For the text-containing cell, return its midpoint in (x, y) coordinate format. 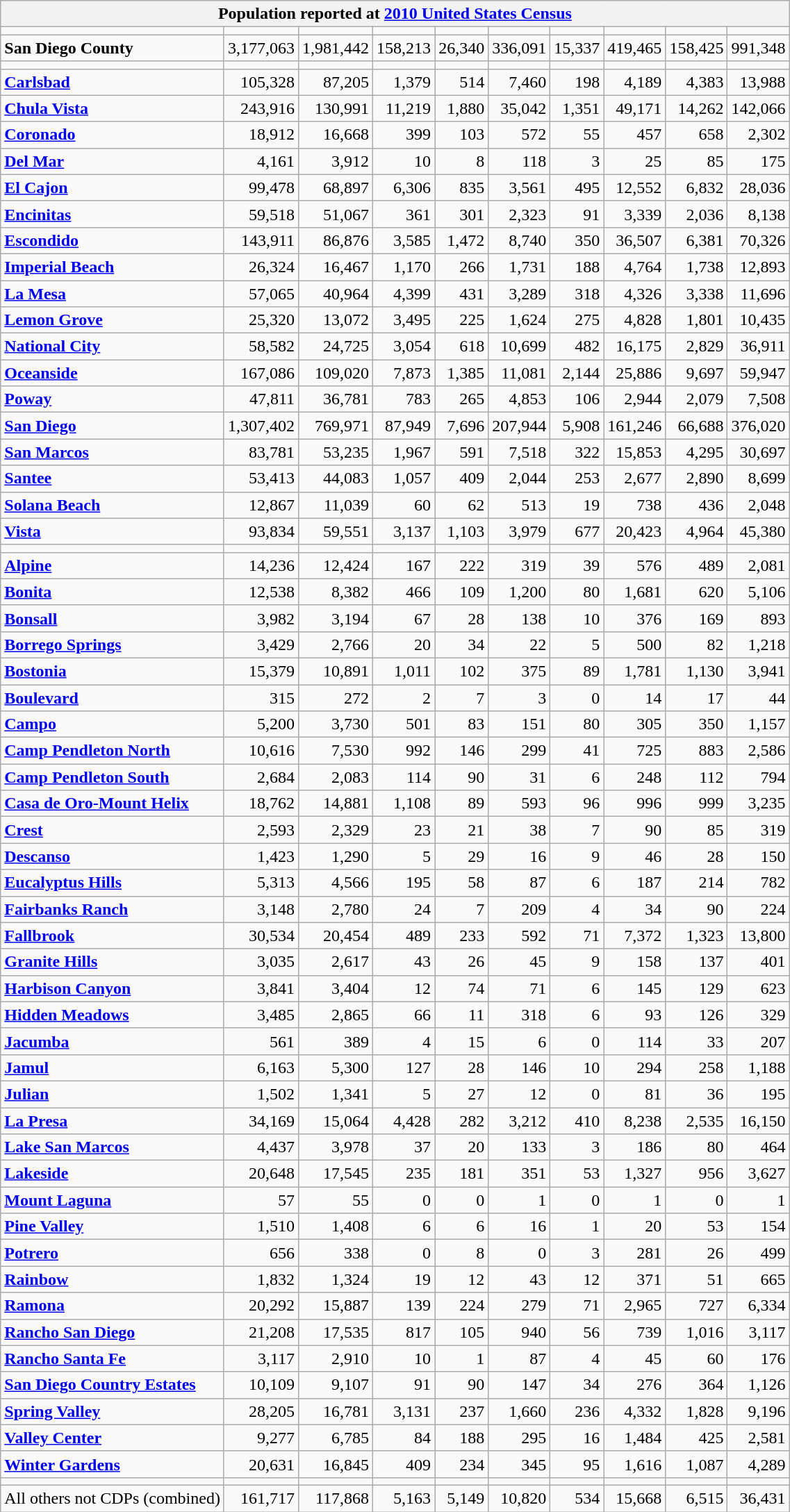
3,194 (336, 618)
329 (759, 1015)
436 (696, 505)
Campo (113, 724)
1,502 (261, 1094)
725 (635, 751)
272 (336, 698)
351 (520, 1174)
62 (461, 505)
282 (461, 1120)
956 (696, 1174)
1,681 (635, 592)
31 (520, 777)
727 (696, 1306)
36,431 (759, 1498)
130,991 (336, 108)
4,964 (696, 531)
17 (696, 698)
Camp Pendleton South (113, 777)
66,688 (696, 426)
3,148 (261, 909)
Oceanside (113, 373)
2,684 (261, 777)
482 (577, 347)
27 (461, 1094)
Chula Vista (113, 108)
14,236 (261, 565)
3,429 (261, 645)
3,978 (336, 1147)
Borrego Springs (113, 645)
1,327 (635, 1174)
20,631 (261, 1464)
3,941 (759, 671)
1,981,442 (336, 48)
1,188 (759, 1067)
158 (635, 962)
3,912 (336, 161)
1,408 (336, 1227)
6,163 (261, 1067)
6,381 (696, 240)
992 (404, 751)
11,081 (520, 373)
18,912 (261, 135)
Jacumba (113, 1041)
96 (577, 804)
Granite Hills (113, 962)
10,616 (261, 751)
2,617 (336, 962)
70,326 (759, 240)
1,218 (759, 645)
Ramona (113, 1306)
3,289 (520, 294)
2,581 (759, 1438)
Mount Laguna (113, 1200)
243,916 (261, 108)
35,042 (520, 108)
1,108 (404, 804)
419,465 (635, 48)
All others not CDPs (combined) (113, 1498)
2,323 (520, 214)
Potrero (113, 1253)
45,380 (759, 531)
3,054 (404, 347)
13,800 (759, 936)
1,379 (404, 82)
276 (635, 1385)
1,510 (261, 1227)
2,965 (635, 1306)
739 (635, 1332)
3,338 (696, 294)
1,880 (461, 108)
592 (520, 936)
222 (461, 565)
738 (635, 505)
133 (520, 1147)
Crest (113, 830)
5,149 (461, 1498)
74 (461, 988)
47,811 (261, 399)
1,057 (404, 479)
361 (404, 214)
12,552 (635, 188)
9,277 (261, 1438)
36,507 (635, 240)
57,065 (261, 294)
30,534 (261, 936)
4,161 (261, 161)
4,295 (696, 452)
7,508 (759, 399)
501 (404, 724)
279 (520, 1306)
13,072 (336, 320)
15,064 (336, 1120)
147 (520, 1385)
2 (404, 698)
7,696 (461, 426)
83,781 (261, 452)
Rancho San Diego (113, 1332)
28,205 (261, 1411)
34,169 (261, 1120)
53,235 (336, 452)
12,538 (261, 592)
26,340 (461, 48)
431 (461, 294)
3,131 (404, 1411)
23 (404, 830)
18,762 (261, 804)
236 (577, 1411)
2,048 (759, 505)
33 (696, 1041)
2,329 (336, 830)
Del Mar (113, 161)
3,730 (336, 724)
3,212 (520, 1120)
Eucalyptus Hills (113, 883)
1,828 (696, 1411)
16,150 (759, 1120)
457 (635, 135)
3,137 (404, 531)
3,979 (520, 531)
126 (696, 1015)
167,086 (261, 373)
29 (461, 856)
3,235 (759, 804)
376,020 (759, 426)
Descanso (113, 856)
207 (759, 1041)
169 (696, 618)
139 (404, 1306)
2,036 (696, 214)
5,313 (261, 883)
364 (696, 1385)
Spring Valley (113, 1411)
783 (404, 399)
El Cajon (113, 188)
371 (635, 1279)
22 (520, 645)
36,911 (759, 347)
4,289 (759, 1464)
2,535 (696, 1120)
305 (635, 724)
1,660 (520, 1411)
Rainbow (113, 1279)
3,561 (520, 188)
Harbison Canyon (113, 988)
3,627 (759, 1174)
57 (261, 1200)
Imperial Beach (113, 267)
4,189 (635, 82)
15,668 (635, 1498)
495 (577, 188)
389 (336, 1041)
Encinitas (113, 214)
15,887 (336, 1306)
40,964 (336, 294)
59,551 (336, 531)
51 (696, 1279)
118 (520, 161)
1,016 (696, 1332)
237 (461, 1411)
12,893 (759, 267)
2,780 (336, 909)
376 (635, 618)
National City (113, 347)
59,947 (759, 373)
87,205 (336, 82)
84 (404, 1438)
1,157 (759, 724)
161,717 (261, 1498)
1,472 (461, 240)
225 (461, 320)
299 (520, 751)
209 (520, 909)
3,485 (261, 1015)
207,944 (520, 426)
623 (759, 988)
99,478 (261, 188)
233 (461, 936)
129 (696, 988)
3,585 (404, 240)
561 (261, 1041)
187 (635, 883)
Vista (113, 531)
San Marcos (113, 452)
67 (404, 618)
15 (461, 1041)
16,668 (336, 135)
10,891 (336, 671)
82 (696, 645)
41 (577, 751)
Rancho Santa Fe (113, 1359)
500 (635, 645)
3,404 (336, 988)
7,530 (336, 751)
6,334 (759, 1306)
Coronado (113, 135)
14,881 (336, 804)
105 (461, 1332)
1,087 (696, 1464)
81 (635, 1094)
198 (577, 82)
1,011 (404, 671)
12,424 (336, 565)
175 (759, 161)
102 (461, 671)
1,307,402 (261, 426)
345 (520, 1464)
17,535 (336, 1332)
5,908 (577, 426)
158,213 (404, 48)
7,518 (520, 452)
1,130 (696, 671)
3,982 (261, 618)
5,106 (759, 592)
150 (759, 856)
3,495 (404, 320)
143,911 (261, 240)
1,103 (461, 531)
Poway (113, 399)
338 (336, 1253)
3,339 (635, 214)
2,944 (635, 399)
258 (696, 1067)
158,425 (696, 48)
San Diego Country Estates (113, 1385)
9,697 (696, 373)
7,460 (520, 82)
576 (635, 565)
20,292 (261, 1306)
665 (759, 1279)
58 (461, 883)
44,083 (336, 479)
2,079 (696, 399)
137 (696, 962)
6,785 (336, 1438)
7,873 (404, 373)
9,196 (759, 1411)
8,238 (635, 1120)
235 (404, 1174)
5,200 (261, 724)
1,624 (520, 320)
618 (461, 347)
234 (461, 1464)
Alpine (113, 565)
142,066 (759, 108)
4,437 (261, 1147)
322 (577, 452)
275 (577, 320)
25 (635, 161)
138 (520, 618)
4,828 (635, 320)
38 (520, 830)
991,348 (759, 48)
301 (461, 214)
514 (461, 82)
21 (461, 830)
658 (696, 135)
86,876 (336, 240)
4,399 (404, 294)
782 (759, 883)
16,467 (336, 267)
8,138 (759, 214)
399 (404, 135)
2,677 (635, 479)
401 (759, 962)
161,246 (635, 426)
835 (461, 188)
2,081 (759, 565)
Lemon Grove (113, 320)
375 (520, 671)
20,648 (261, 1174)
117,868 (336, 1498)
2,829 (696, 347)
24,725 (336, 347)
186 (635, 1147)
266 (461, 267)
13,988 (759, 82)
17,545 (336, 1174)
281 (635, 1253)
Julian (113, 1094)
58,582 (261, 347)
Pine Valley (113, 1227)
10,699 (520, 347)
1,781 (635, 671)
593 (520, 804)
39 (577, 565)
794 (759, 777)
37 (404, 1147)
Camp Pendleton North (113, 751)
425 (696, 1438)
5,163 (404, 1498)
109 (461, 592)
2,083 (336, 777)
1,323 (696, 936)
253 (577, 479)
11,219 (404, 108)
16,781 (336, 1411)
Fallbrook (113, 936)
San Diego (113, 426)
591 (461, 452)
1,801 (696, 320)
105,328 (261, 82)
1,170 (404, 267)
1,738 (696, 267)
2,865 (336, 1015)
1,385 (461, 373)
151 (520, 724)
106 (577, 399)
Fairbanks Ranch (113, 909)
10,435 (759, 320)
Carlsbad (113, 82)
464 (759, 1147)
8,382 (336, 592)
4,428 (404, 1120)
167 (404, 565)
893 (759, 618)
9,107 (336, 1385)
2,593 (261, 830)
Bonita (113, 592)
46 (635, 856)
5,300 (336, 1067)
30,697 (759, 452)
265 (461, 399)
Santee (113, 479)
Winter Gardens (113, 1464)
11,696 (759, 294)
817 (404, 1332)
8,699 (759, 479)
1,341 (336, 1094)
940 (520, 1332)
36 (696, 1094)
6,832 (696, 188)
2,890 (696, 479)
466 (404, 592)
12,867 (261, 505)
16,845 (336, 1464)
93,834 (261, 531)
999 (696, 804)
2,910 (336, 1359)
Population reported at 2010 United States Census (395, 14)
Hidden Meadows (113, 1015)
656 (261, 1253)
7,372 (635, 936)
4,383 (696, 82)
109,020 (336, 373)
1,484 (635, 1438)
25,320 (261, 320)
513 (520, 505)
Lakeside (113, 1174)
3,035 (261, 962)
4,853 (520, 399)
28,036 (759, 188)
Valley Center (113, 1438)
3,841 (261, 988)
14 (635, 698)
677 (577, 531)
Bonsall (113, 618)
59,518 (261, 214)
87,949 (404, 426)
8,740 (520, 240)
24 (404, 909)
103 (461, 135)
181 (461, 1174)
534 (577, 1498)
2,044 (520, 479)
410 (577, 1120)
Jamul (113, 1067)
10,820 (520, 1498)
620 (696, 592)
16,175 (635, 347)
49,171 (635, 108)
15,337 (577, 48)
93 (635, 1015)
53,413 (261, 479)
1,290 (336, 856)
1,967 (404, 452)
4,332 (635, 1411)
1,200 (520, 592)
4,764 (635, 267)
315 (261, 698)
1,731 (520, 267)
11,039 (336, 505)
Casa de Oro-Mount Helix (113, 804)
La Mesa (113, 294)
36,781 (336, 399)
4,566 (336, 883)
3,177,063 (261, 48)
51,067 (336, 214)
336,091 (520, 48)
15,853 (635, 452)
176 (759, 1359)
2,766 (336, 645)
Lake San Marcos (113, 1147)
572 (520, 135)
56 (577, 1332)
Boulevard (113, 698)
11 (461, 1015)
127 (404, 1067)
883 (696, 751)
10,109 (261, 1385)
20,454 (336, 936)
1,616 (635, 1464)
6,306 (404, 188)
San Diego County (113, 48)
25,886 (635, 373)
1,351 (577, 108)
295 (520, 1438)
4,326 (635, 294)
499 (759, 1253)
La Presa (113, 1120)
21,208 (261, 1332)
6,515 (696, 1498)
1,832 (261, 1279)
154 (759, 1227)
Solana Beach (113, 505)
Bostonia (113, 671)
14,262 (696, 108)
2,302 (759, 135)
248 (635, 777)
26,324 (261, 267)
769,971 (336, 426)
2,586 (759, 751)
214 (696, 883)
44 (759, 698)
Escondido (113, 240)
112 (696, 777)
95 (577, 1464)
145 (635, 988)
996 (635, 804)
1,324 (336, 1279)
20,423 (635, 531)
66 (404, 1015)
68,897 (336, 188)
1,423 (261, 856)
294 (635, 1067)
83 (461, 724)
15,379 (261, 671)
1,126 (759, 1385)
2,144 (577, 373)
